Pinpoint the cell where the given text exists, returning its (X, Y) midpoint coordinate. 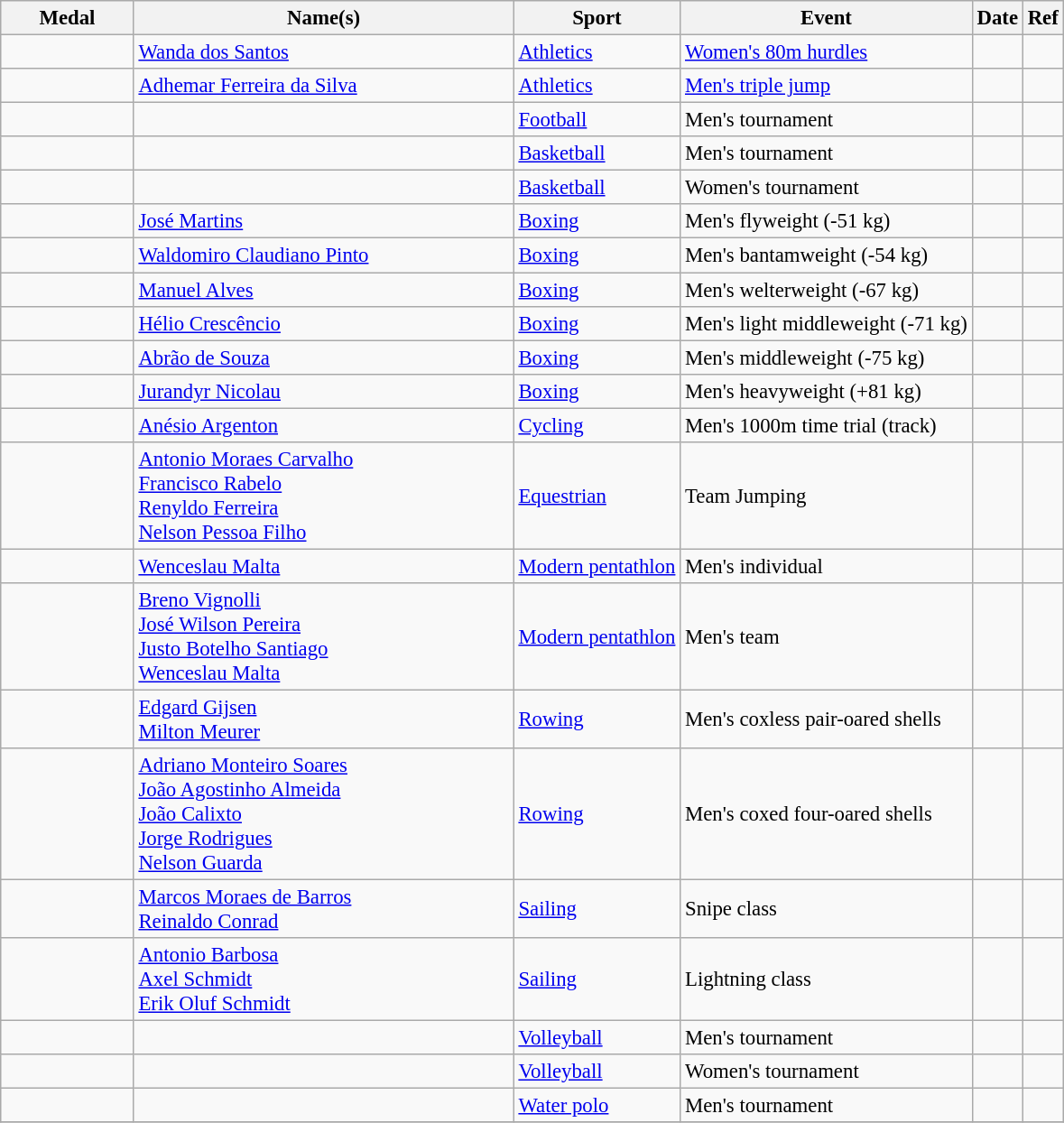
Cycling (597, 425)
Adriano Monteiro Soares João Agostinho Almeida João Calixto Jorge Rodrigues Nelson Guarda (323, 814)
Marcos Moraes de Barros Reinaldo Conrad (323, 910)
Wenceslau Malta (323, 566)
Team Jumping (827, 497)
Sport (597, 18)
Abrão de Souza (323, 357)
Men's coxed four-oared shells (827, 814)
Men's middleweight (-75 kg) (827, 357)
Date (997, 18)
Lightning class (827, 979)
Men's 1000m time trial (track) (827, 425)
Water polo (597, 1106)
Men's heavyweight (+81 kg) (827, 391)
Men's bantamweight (-54 kg) (827, 255)
Antonio Moraes CarvalhoFrancisco RabeloRenyldo FerreiraNelson Pessoa Filho (323, 497)
Hélio Crescêncio (323, 323)
Manuel Alves (323, 290)
Men's welterweight (-67 kg) (827, 290)
Football (597, 120)
Men's coxless pair-oared shells (827, 719)
Name(s) (323, 18)
Adhemar Ferreira da Silva (323, 86)
Event (827, 18)
Equestrian (597, 497)
Anésio Argenton (323, 425)
Breno Vignolli José Wilson Pereira Justo Botelho Santiago Wenceslau Malta (323, 637)
Wanda dos Santos (323, 52)
Antonio Barbosa Axel Schmidt Erik Oluf Schmidt (323, 979)
Men's flyweight (-51 kg) (827, 221)
Snipe class (827, 910)
Men's team (827, 637)
Ref (1043, 18)
Edgard Gijsen Milton Meurer (323, 719)
Medal (67, 18)
Waldomiro Claudiano Pinto (323, 255)
José Martins (323, 221)
Men's light middleweight (-71 kg) (827, 323)
Jurandyr Nicolau (323, 391)
Women's 80m hurdles (827, 52)
Men's individual (827, 566)
Men's triple jump (827, 86)
